For the text-containing cell, return its midpoint in [X, Y] coordinate format. 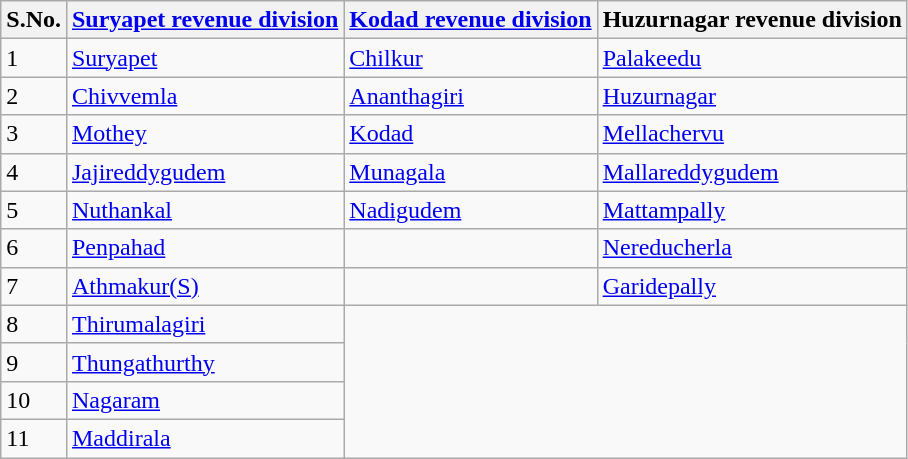
4 [34, 172]
Huzurnagar [752, 96]
Thungathurthy [204, 362]
Munagala [470, 172]
Mattampally [752, 210]
Mallareddygudem [752, 172]
Thirumalagiri [204, 324]
1 [34, 58]
Chivvemla [204, 96]
Maddirala [204, 438]
8 [34, 324]
Kodad revenue division [470, 20]
Jajireddygudem [204, 172]
11 [34, 438]
Nadigudem [470, 210]
Nereducherla [752, 248]
9 [34, 362]
7 [34, 286]
2 [34, 96]
3 [34, 134]
10 [34, 400]
6 [34, 248]
Garidepally [752, 286]
Nagaram [204, 400]
Kodad [470, 134]
Nuthankal [204, 210]
5 [34, 210]
Mellachervu [752, 134]
Mothey [204, 134]
S.No. [34, 20]
Palakeedu [752, 58]
Suryapet revenue division [204, 20]
Ananthagiri [470, 96]
Suryapet [204, 58]
Huzurnagar revenue division [752, 20]
Penpahad [204, 248]
Chilkur [470, 58]
Athmakur(S) [204, 286]
